Return [X, Y] of the center of cell containing provided text 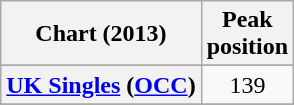
Chart (2013) [101, 34]
UK Singles (OCC) [101, 85]
Peakposition [247, 34]
139 [247, 85]
